Return the (X, Y) coordinate for the center point of the cell that contains the specified text.  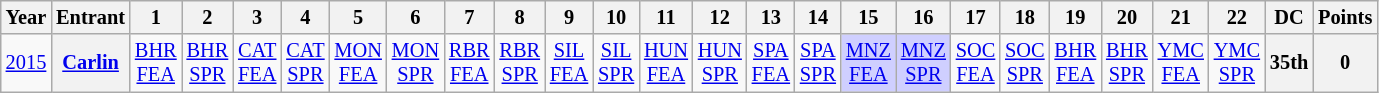
DC (1289, 17)
8 (519, 17)
5 (358, 17)
RBRFEA (469, 63)
CATFEA (257, 63)
22 (1237, 17)
16 (924, 17)
SILFEA (569, 63)
Points (1345, 17)
18 (1024, 17)
Carlin (90, 63)
HUNSPR (720, 63)
MNZFEA (868, 63)
15 (868, 17)
CATSPR (305, 63)
17 (976, 17)
SOCFEA (976, 63)
SILSPR (616, 63)
MONSPR (416, 63)
Entrant (90, 17)
0 (1345, 63)
4 (305, 17)
12 (720, 17)
9 (569, 17)
2 (208, 17)
14 (818, 17)
Year (26, 17)
11 (666, 17)
35th (1289, 63)
1 (156, 17)
3 (257, 17)
10 (616, 17)
21 (1181, 17)
YMCFEA (1181, 63)
13 (771, 17)
RBRSPR (519, 63)
MONFEA (358, 63)
20 (1127, 17)
7 (469, 17)
SOCSPR (1024, 63)
6 (416, 17)
2015 (26, 63)
YMCSPR (1237, 63)
MNZSPR (924, 63)
19 (1076, 17)
SPASPR (818, 63)
SPAFEA (771, 63)
HUNFEA (666, 63)
